Locate the cell with the specified text and output its (X, Y) center coordinate. 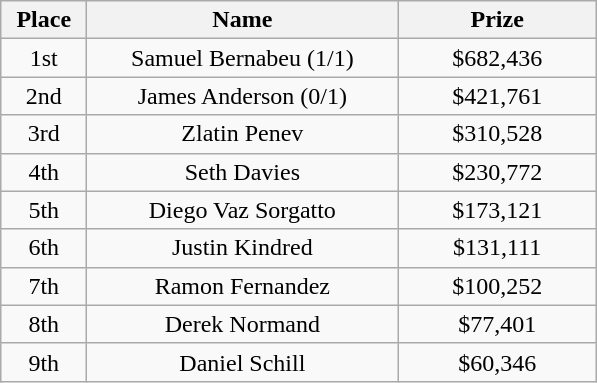
Ramon Fernandez (242, 286)
1st (44, 58)
$230,772 (498, 172)
$60,346 (498, 362)
5th (44, 210)
James Anderson (0/1) (242, 96)
4th (44, 172)
6th (44, 248)
3rd (44, 134)
Place (44, 20)
8th (44, 324)
$310,528 (498, 134)
Zlatin Penev (242, 134)
$682,436 (498, 58)
Justin Kindred (242, 248)
Derek Normand (242, 324)
Name (242, 20)
$77,401 (498, 324)
2nd (44, 96)
$421,761 (498, 96)
Diego Vaz Sorgatto (242, 210)
Prize (498, 20)
Seth Davies (242, 172)
$173,121 (498, 210)
7th (44, 286)
Samuel Bernabeu (1/1) (242, 58)
Daniel Schill (242, 362)
$100,252 (498, 286)
$131,111 (498, 248)
9th (44, 362)
